Search for the cell housing the specified text and yield its (X, Y) center coordinate. 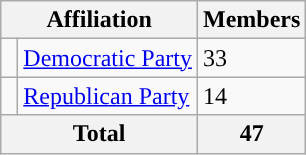
14 (251, 96)
33 (251, 58)
Democratic Party (108, 58)
Republican Party (108, 96)
Total (100, 134)
47 (251, 134)
Members (251, 20)
Affiliation (100, 20)
